For the text-containing cell, return its midpoint in [x, y] coordinate format. 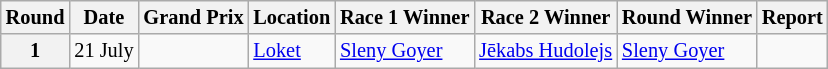
Date [104, 17]
Location [292, 17]
Round Winner [687, 17]
Race 1 Winner [404, 17]
21 July [104, 51]
Report [792, 17]
Round [36, 17]
Race 2 Winner [546, 17]
1 [36, 51]
Grand Prix [193, 17]
Jēkabs Hudolejs [546, 51]
Loket [292, 51]
